Search for the cell housing the specified text and yield its (X, Y) center coordinate. 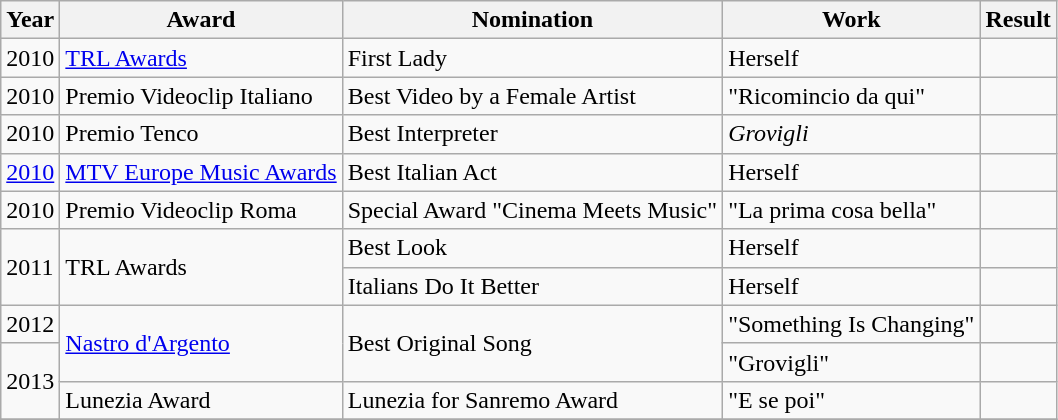
Year (30, 20)
Special Award "Cinema Meets Music" (532, 210)
2013 (30, 381)
2012 (30, 324)
Nastro d'Argento (201, 343)
Result (1018, 20)
Award (201, 20)
Grovigli (852, 134)
"Something Is Changing" (852, 324)
Best Video by a Female Artist (532, 96)
"La prima cosa bella" (852, 210)
Premio Tenco (201, 134)
MTV Europe Music Awards (201, 172)
Best Original Song (532, 343)
Best Look (532, 248)
"Ricomincio da qui" (852, 96)
"Grovigli" (852, 362)
Best Interpreter (532, 134)
First Lady (532, 58)
Lunezia Award (201, 400)
"E se poi" (852, 400)
Italians Do It Better (532, 286)
Nomination (532, 20)
Lunezia for Sanremo Award (532, 400)
Premio Videoclip Italiano (201, 96)
Best Italian Act (532, 172)
Premio Videoclip Roma (201, 210)
Work (852, 20)
2011 (30, 267)
